Pinpoint the cell where the given text exists, returning its (X, Y) midpoint coordinate. 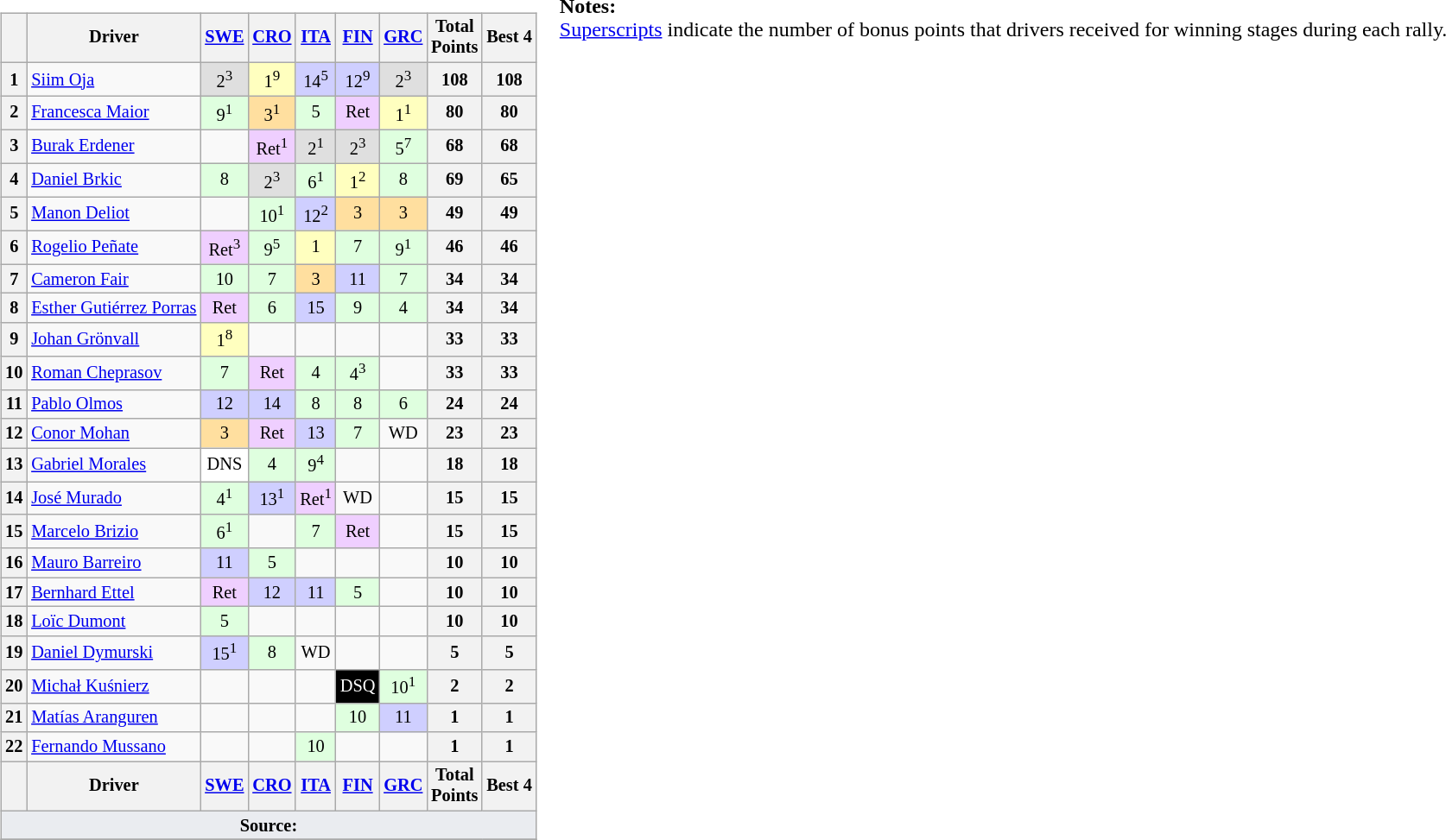
69 (454, 180)
Siim Oja (114, 79)
Johan Grönvall (114, 338)
Loïc Dumont (114, 622)
Michał Kuśnierz (114, 685)
DSQ (358, 685)
95 (271, 247)
16 (14, 563)
Bernhard Ettel (114, 592)
17 (14, 592)
Rogelio Peñate (114, 247)
Daniel Brkic (114, 180)
131 (271, 499)
Gabriel Morales (114, 464)
65 (509, 180)
Roman Cheprasov (114, 373)
Esther Gutiérrez Porras (114, 308)
Burak Erdener (114, 147)
Ret3 (225, 247)
20 (14, 685)
122 (315, 214)
22 (14, 747)
Pablo Olmos (114, 404)
31 (271, 112)
129 (358, 79)
151 (225, 653)
Francesca Maior (114, 112)
Matías Aranguren (114, 717)
Conor Mohan (114, 433)
DNS (225, 464)
Manon Deliot (114, 214)
41 (225, 499)
94 (315, 464)
Source: (268, 825)
43 (358, 373)
Cameron Fair (114, 279)
José Murado (114, 499)
57 (403, 147)
145 (315, 79)
Mauro Barreiro (114, 563)
Daniel Dymurski (114, 653)
Marcelo Brizio (114, 532)
Fernando Mussano (114, 747)
